Pinpoint the cell where the given text exists, returning its [x, y] midpoint coordinate. 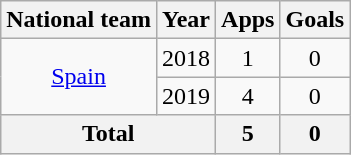
Goals [315, 20]
2018 [186, 58]
Year [186, 20]
National team [79, 20]
Apps [248, 20]
Spain [79, 77]
1 [248, 58]
5 [248, 134]
4 [248, 96]
Total [108, 134]
2019 [186, 96]
